Detect which cell encompasses the target text, then output its [x, y] center coordinate. 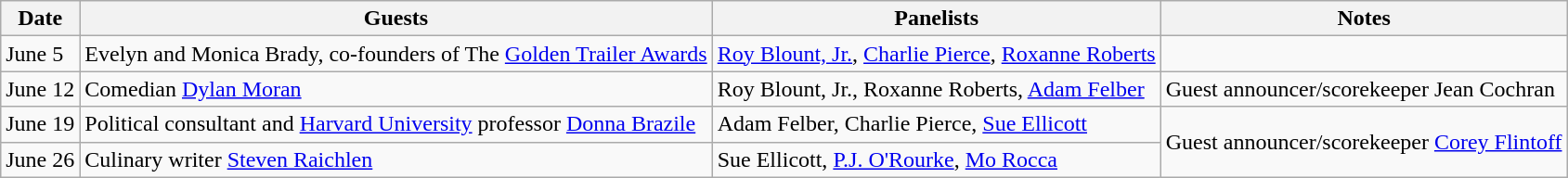
Roy Blount, Jr., Charlie Pierce, Roxanne Roberts [936, 54]
June 5 [41, 54]
Comedian Dylan Moran [395, 89]
Guest announcer/scorekeeper Jean Cochran [1364, 89]
Adam Felber, Charlie Pierce, Sue Ellicott [936, 124]
June 12 [41, 89]
Culinary writer Steven Raichlen [395, 159]
Evelyn and Monica Brady, co-founders of The Golden Trailer Awards [395, 54]
June 19 [41, 124]
Guest announcer/scorekeeper Corey Flintoff [1364, 142]
Notes [1364, 19]
Panelists [936, 19]
Guests [395, 19]
Roy Blount, Jr., Roxanne Roberts, Adam Felber [936, 89]
Sue Ellicott, P.J. O'Rourke, Mo Rocca [936, 159]
Political consultant and Harvard University professor Donna Brazile [395, 124]
Date [41, 19]
June 26 [41, 159]
